Find where the given text appears and provide that cell's center as [X, Y] coordinate. 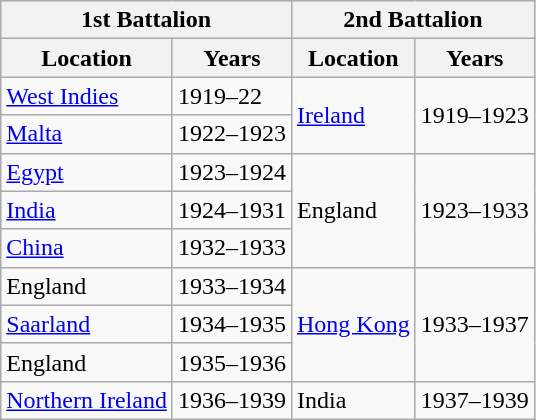
1st Battalion [146, 20]
1924–1931 [232, 210]
1919–1923 [474, 115]
1936–1939 [232, 400]
1933–1934 [232, 286]
China [87, 248]
Ireland [353, 115]
1919–22 [232, 96]
1935–1936 [232, 362]
West Indies [87, 96]
2nd Battalion [412, 20]
Saarland [87, 324]
1922–1923 [232, 134]
Hong Kong [353, 324]
1933–1937 [474, 324]
1934–1935 [232, 324]
1932–1933 [232, 248]
Egypt [87, 172]
1923–1933 [474, 210]
Malta [87, 134]
Northern Ireland [87, 400]
1937–1939 [474, 400]
1923–1924 [232, 172]
